Return the [x, y] coordinate for the center point of the cell that contains the specified text.  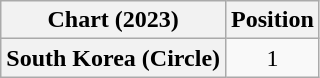
1 [273, 58]
Position [273, 20]
South Korea (Circle) [114, 58]
Chart (2023) [114, 20]
